Scan for the cell matching the given text and deliver its [x, y] coordinate at center. 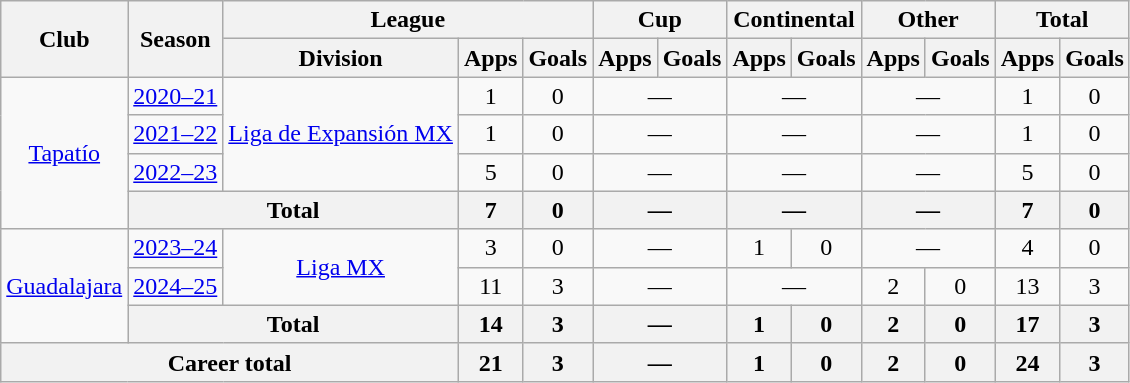
Other [928, 20]
14 [490, 324]
Liga de Expansión MX [341, 134]
Cup [660, 20]
11 [490, 286]
Continental [794, 20]
League [408, 20]
4 [1027, 248]
Liga MX [341, 267]
Tapatío [64, 153]
Division [341, 58]
Guadalajara [64, 286]
24 [1027, 362]
2020–21 [176, 96]
21 [490, 362]
2022–23 [176, 172]
2023–24 [176, 248]
Career total [230, 362]
17 [1027, 324]
2024–25 [176, 286]
13 [1027, 286]
Club [64, 39]
Season [176, 39]
2021–22 [176, 134]
